Search for the cell housing the specified text and yield its [X, Y] center coordinate. 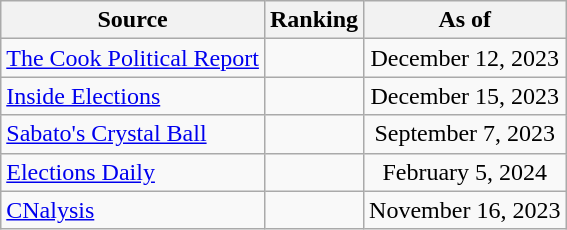
Sabato's Crystal Ball [133, 134]
December 15, 2023 [465, 96]
As of [465, 20]
September 7, 2023 [465, 134]
November 16, 2023 [465, 210]
The Cook Political Report [133, 58]
Elections Daily [133, 172]
Ranking [314, 20]
CNalysis [133, 210]
Inside Elections [133, 96]
December 12, 2023 [465, 58]
Source [133, 20]
February 5, 2024 [465, 172]
